Provide the (X, Y) coordinate of the cell's center where the given text is located.  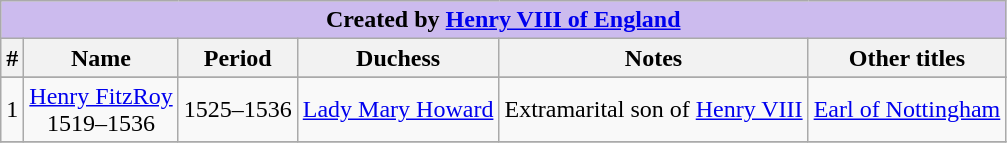
Created by Henry VIII of England (504, 20)
Notes (654, 58)
1525–1536 (238, 110)
Extramarital son of Henry VIII (654, 110)
Other titles (907, 58)
Name (101, 58)
1 (12, 110)
Henry FitzRoy1519–1536 (101, 110)
Earl of Nottingham (907, 110)
# (12, 58)
Lady Mary Howard (398, 110)
Duchess (398, 58)
Period (238, 58)
